From the cell containing the given text, extract its center point as [X, Y] coordinate. 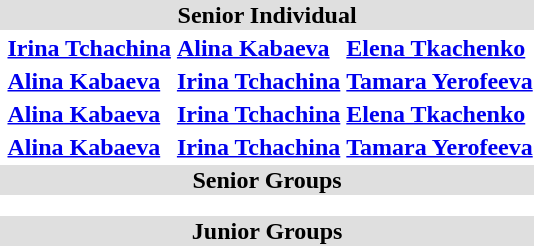
Junior Groups [267, 231]
Senior Individual [267, 15]
Senior Groups [267, 180]
